Search for the cell housing the specified text and yield its (x, y) center coordinate. 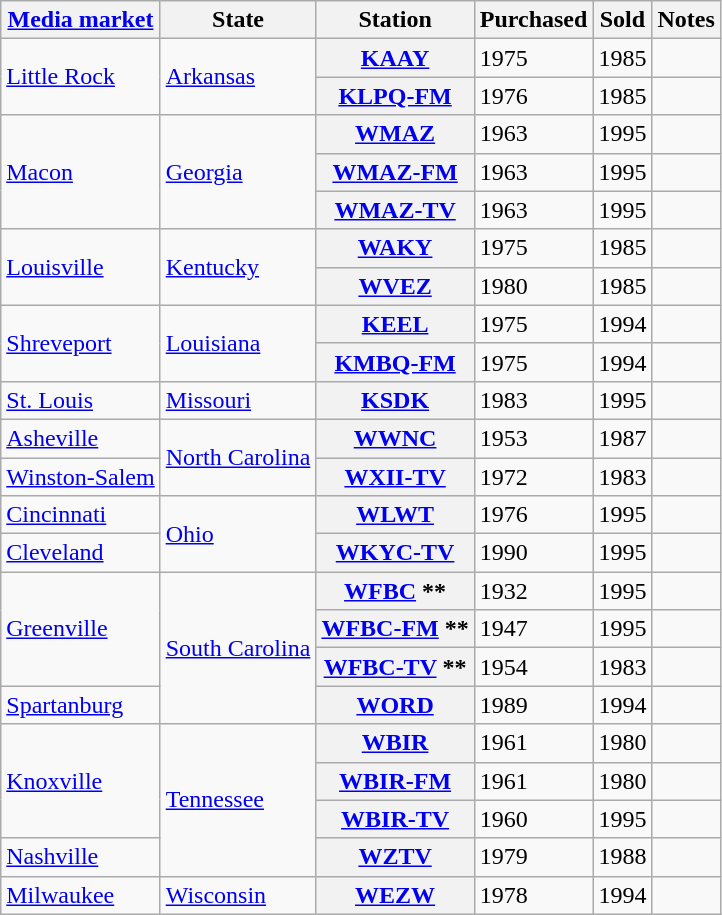
1960 (534, 819)
1972 (534, 477)
Milwaukee (80, 895)
WBIR-FM (395, 781)
Cleveland (80, 553)
WBIR (395, 743)
1979 (534, 857)
1947 (534, 629)
WFBC-FM ** (395, 629)
Winston-Salem (80, 477)
WLWT (395, 515)
WBIR-TV (395, 819)
WFBC ** (395, 591)
WMAZ-FM (395, 172)
1988 (622, 857)
Cincinnati (80, 515)
1990 (534, 553)
Sold (622, 20)
1989 (534, 705)
WZTV (395, 857)
1978 (534, 895)
WKYC-TV (395, 553)
Kentucky (238, 267)
WMAZ-TV (395, 210)
Nashville (80, 857)
WFBC-TV ** (395, 667)
1954 (534, 667)
KAAY (395, 58)
Greenville (80, 629)
WXII-TV (395, 477)
Louisville (80, 267)
KLPQ-FM (395, 96)
Spartanburg (80, 705)
KMBQ-FM (395, 362)
1953 (534, 438)
1932 (534, 591)
State (238, 20)
Media market (80, 20)
WAKY (395, 248)
Station (395, 20)
Shreveport (80, 343)
WVEZ (395, 286)
Tennessee (238, 800)
St. Louis (80, 400)
Macon (80, 172)
WWNC (395, 438)
Georgia (238, 172)
WORD (395, 705)
North Carolina (238, 457)
WMAZ (395, 134)
WEZW (395, 895)
Wisconsin (238, 895)
Missouri (238, 400)
Notes (686, 20)
Louisiana (238, 343)
Knoxville (80, 781)
Arkansas (238, 77)
Purchased (534, 20)
Little Rock (80, 77)
1987 (622, 438)
KSDK (395, 400)
KEEL (395, 324)
South Carolina (238, 648)
Asheville (80, 438)
Ohio (238, 534)
